Identify which cell holds the provided text, then report its [X, Y] central coordinate. 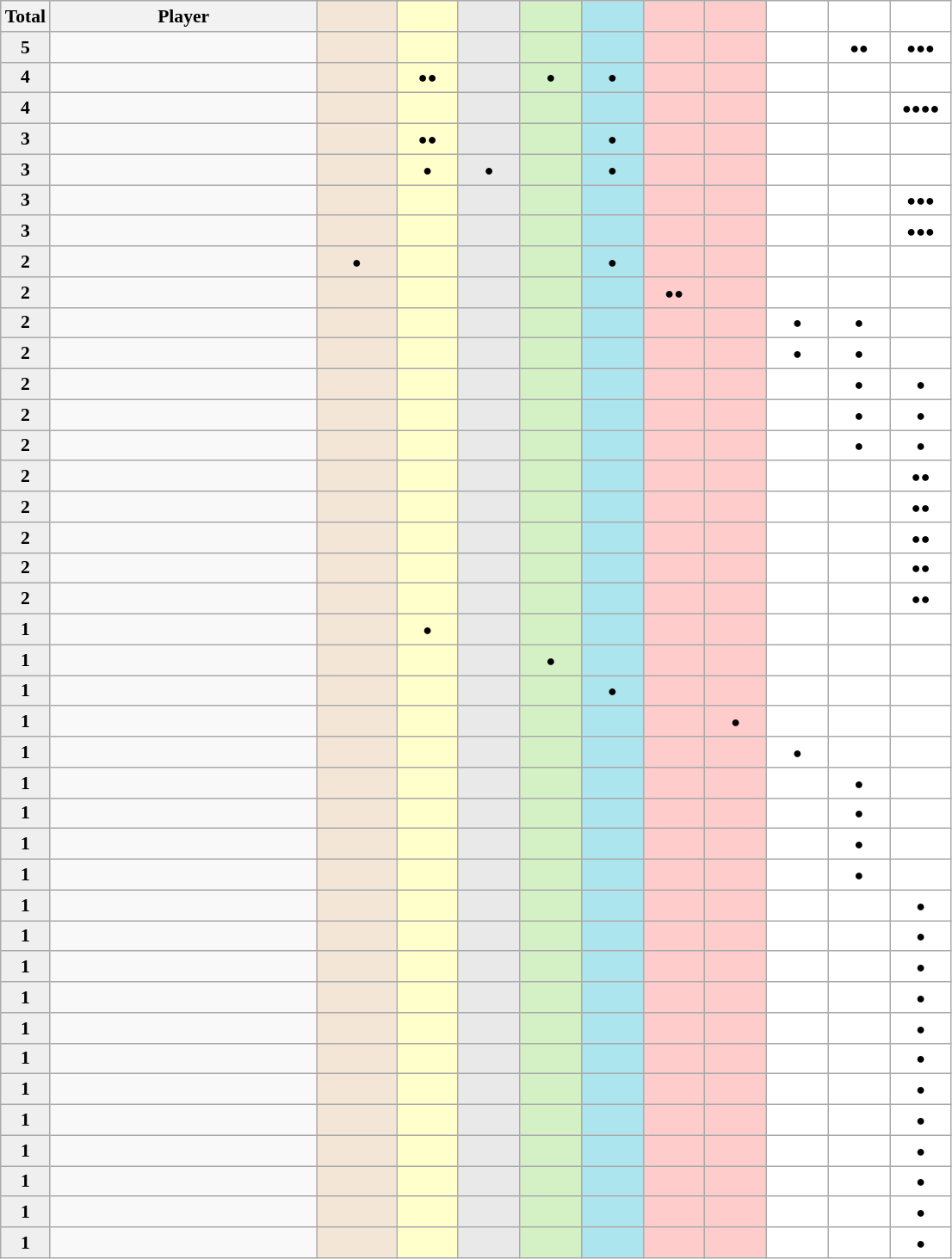
Player [183, 16]
●●●● [921, 108]
Total [26, 16]
5 [26, 47]
